Output the (x, y) coordinate of the center of the cell containing the given text.  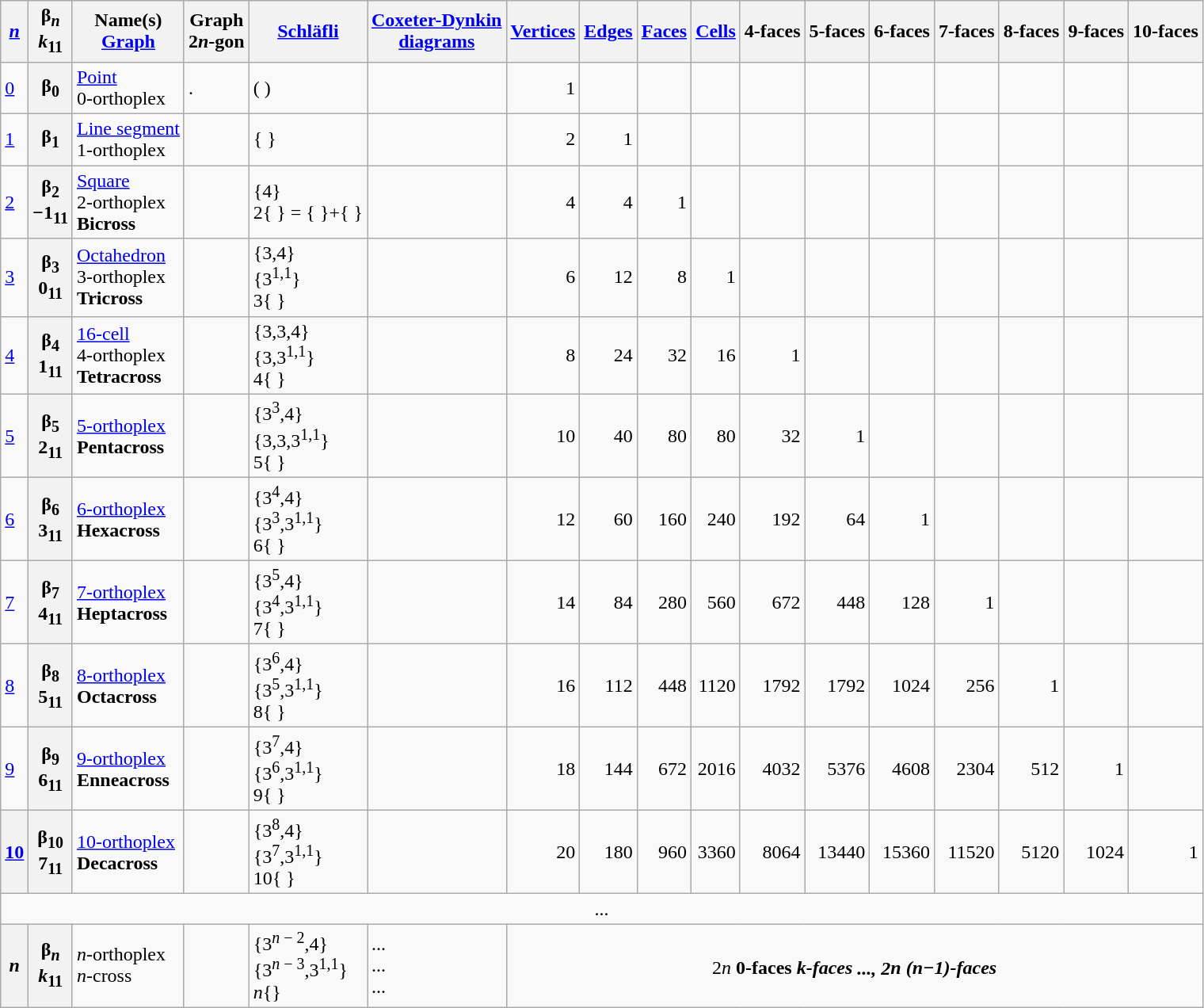
24 (608, 355)
5-orthoplexPentacross (128, 436)
3 (14, 277)
Name(s)Graph (128, 32)
Octahedron3-orthoplexTricross (128, 277)
6-faces (902, 32)
9-orthoplexEnneacross (128, 769)
. (216, 87)
11520 (966, 853)
Point0-orthoplex (128, 87)
Line segment1-orthoplex (128, 139)
960 (664, 853)
4032 (772, 769)
15360 (902, 853)
Vertices (543, 32)
128 (902, 602)
{4}2{ } = { }+{ } (307, 201)
n-orthoplexn-cross (128, 965)
5120 (1031, 853)
6-orthoplexHexacross (128, 520)
64 (837, 520)
180 (608, 853)
192 (772, 520)
β6311 (51, 520)
Edges (608, 32)
160 (664, 520)
β1 (51, 139)
256 (966, 686)
8-orthoplexOctacross (128, 686)
5376 (837, 769)
4-faces (772, 32)
8064 (772, 853)
{ } (307, 139)
10-faces (1166, 32)
0 (14, 87)
9-faces (1096, 32)
β4111 (51, 355)
512 (1031, 769)
{36,4}{35,31,1}8{ } (307, 686)
2016 (716, 769)
84 (608, 602)
10-orthoplexDecacross (128, 853)
Graph2n-gon (216, 32)
14 (543, 602)
3360 (716, 853)
{34,4}{33,31,1}6{ } (307, 520)
β0 (51, 87)
1120 (716, 686)
{38,4}{37,31,1}10{ } (307, 853)
560 (716, 602)
{3,4}{31,1}3{ } (307, 277)
7 (14, 602)
{35,4}{34,31,1}7{ } (307, 602)
Schläfli (307, 32)
{33,4}{3,3,31,1}5{ } (307, 436)
13440 (837, 853)
{37,4}{36,31,1}9{ } (307, 769)
β3011 (51, 277)
Faces (664, 32)
2304 (966, 769)
{3n − 2,4}{3n − 3,31,1}n{} (307, 965)
5-faces (837, 32)
7-orthoplexHeptacross (128, 602)
Square2-orthoplexBicross (128, 201)
Cells (716, 32)
β10711 (51, 853)
40 (608, 436)
8-faces (1031, 32)
β7411 (51, 602)
60 (608, 520)
7-faces (966, 32)
4608 (902, 769)
240 (716, 520)
20 (543, 853)
280 (664, 602)
2n 0-faces k-faces ..., 2n (n−1)-faces (854, 965)
9 (14, 769)
β5211 (51, 436)
{3,3,4}{3,31,1}4{ } (307, 355)
16-cell4-orthoplexTetracross (128, 355)
18 (543, 769)
( ) (307, 87)
Coxeter-Dynkindiagrams (437, 32)
5 (14, 436)
β2 −111 (51, 201)
......... (437, 965)
112 (608, 686)
... (602, 909)
144 (608, 769)
β8511 (51, 686)
β9611 (51, 769)
